Return (x, y) of the center of cell containing provided text 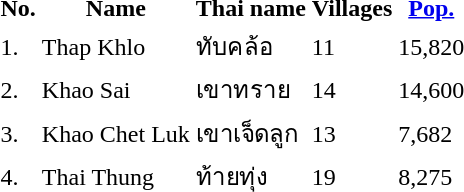
Thap Khlo (116, 46)
เขาทราย (250, 90)
เขาเจ็ดลูก (250, 133)
Khao Sai (116, 90)
14 (352, 90)
Khao Chet Luk (116, 133)
11 (352, 46)
ทับคล้อ (250, 46)
13 (352, 133)
